Scan for the cell matching the given text and deliver its [x, y] coordinate at center. 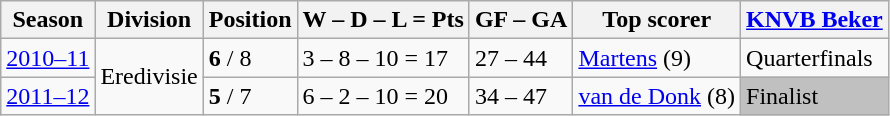
Eredivisie [149, 77]
6 – 2 – 10 = 20 [383, 96]
van de Donk (8) [657, 96]
Finalist [815, 96]
GF – GA [521, 20]
27 – 44 [521, 58]
W – D – L = Pts [383, 20]
Martens (9) [657, 58]
KNVB Beker [815, 20]
Top scorer [657, 20]
6 / 8 [250, 58]
Season [48, 20]
2011–12 [48, 96]
2010–11 [48, 58]
3 – 8 – 10 = 17 [383, 58]
34 – 47 [521, 96]
Quarterfinals [815, 58]
5 / 7 [250, 96]
Position [250, 20]
Division [149, 20]
